Capture the cell that displays the provided text and extract its [X, Y] central coordinate. 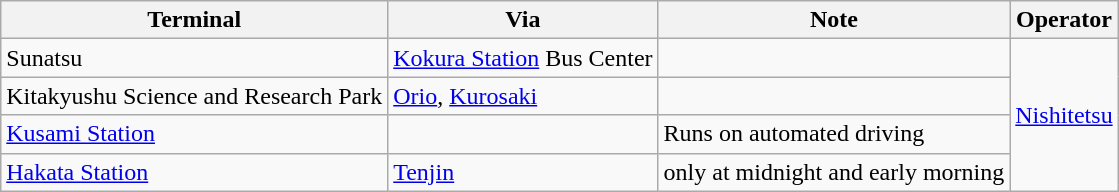
Sunatsu [194, 58]
Runs on automated driving [834, 134]
Via [523, 20]
Note [834, 20]
Kitakyushu Science and Research Park [194, 96]
Kokura Station Bus Center [523, 58]
Kusami Station [194, 134]
Terminal [194, 20]
Operator [1064, 20]
Orio, Kurosaki [523, 96]
Nishitetsu [1064, 115]
Hakata Station [194, 172]
Tenjin [523, 172]
only at midnight and early morning [834, 172]
